Return the [x, y] coordinate for the center point of the cell that contains the specified text.  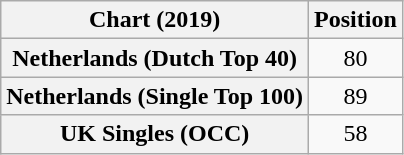
58 [356, 134]
Netherlands (Single Top 100) [155, 96]
UK Singles (OCC) [155, 134]
Netherlands (Dutch Top 40) [155, 58]
Position [356, 20]
80 [356, 58]
Chart (2019) [155, 20]
89 [356, 96]
